Locate the cell with the specified text and output its [x, y] center coordinate. 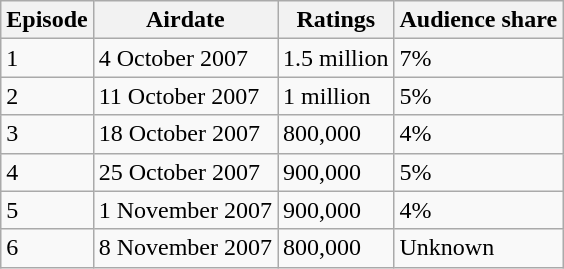
1 million [336, 96]
1 November 2007 [185, 210]
Audience share [478, 20]
Unknown [478, 248]
Airdate [185, 20]
8 November 2007 [185, 248]
4 October 2007 [185, 58]
25 October 2007 [185, 172]
6 [47, 248]
1 [47, 58]
4 [47, 172]
2 [47, 96]
18 October 2007 [185, 134]
Ratings [336, 20]
Episode [47, 20]
3 [47, 134]
1.5 million [336, 58]
11 October 2007 [185, 96]
7% [478, 58]
5 [47, 210]
